Provide the [X, Y] coordinate of the cell's center where the given text is located.  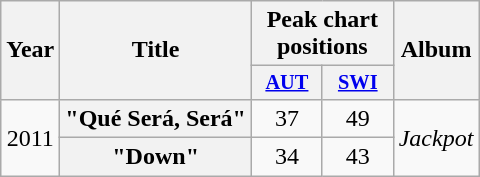
49 [358, 118]
34 [286, 157]
Peak chart positions [322, 34]
Album [436, 50]
"Down" [156, 157]
AUT [286, 83]
Title [156, 50]
SWI [358, 83]
Jackpot [436, 137]
37 [286, 118]
"Qué Será, Será" [156, 118]
43 [358, 157]
Year [30, 50]
2011 [30, 137]
